Detect which cell encompasses the target text, then output its [X, Y] center coordinate. 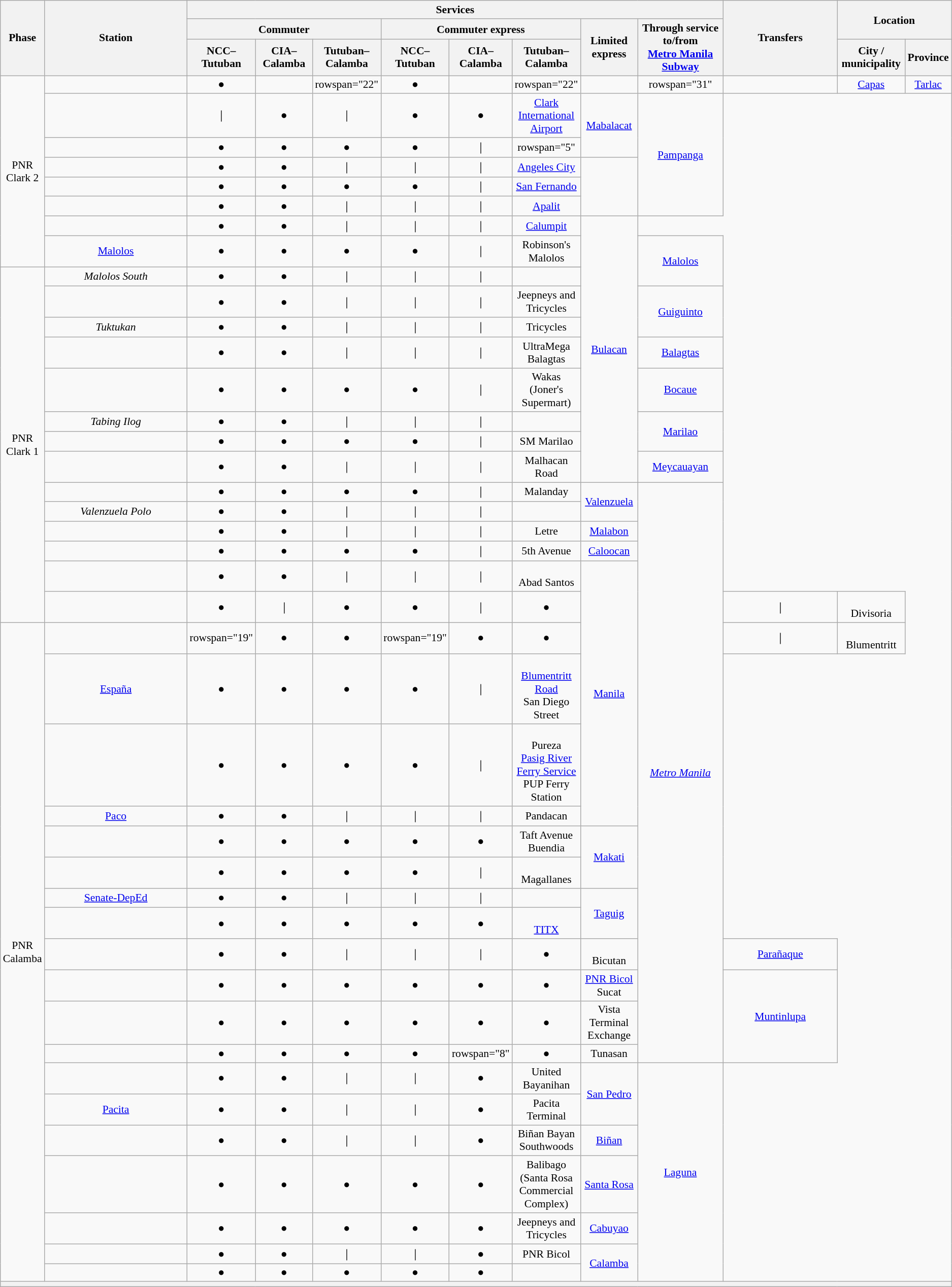
Pacita Terminal [546, 1110]
San Fernando [546, 187]
Meycauayan [680, 467]
SM Marilao [546, 442]
Guiguinto [680, 312]
San Pedro [609, 1094]
Wakas (Joner's Supermart) [546, 390]
Pandacan [546, 816]
Through service to/fromMetro Manila Subway [680, 47]
5th Avenue [546, 551]
Station [116, 38]
Taft Avenue Buendia [546, 842]
Cabuyao [609, 1229]
Makati [609, 857]
PNR Clark 1 [22, 445]
United Bayanihan [546, 1078]
Biñan [609, 1140]
Vista Terminal Exchange [609, 1022]
rowspan="8" [481, 1054]
Tabing Ilog [116, 422]
PNR Calamba [22, 952]
Malabon [609, 531]
Muntinlupa [780, 1016]
Valenzuela Polo [116, 512]
Province [928, 58]
rowspan="5" [546, 147]
Balagtas [680, 352]
Manila [609, 694]
Calumpit [546, 226]
PNR Clark 2 [22, 171]
Malanday [546, 492]
Transfers [780, 38]
Pacita [116, 1110]
Blumentritt Road San Diego Street [546, 689]
Limited express [609, 47]
Metro Manila [680, 773]
Biñan Bayan Southwoods [546, 1140]
Apalit [546, 206]
Tunasan [609, 1054]
Divisoria [871, 607]
rowspan="31" [680, 85]
Tuktukan [116, 327]
España [116, 689]
Taguig [609, 913]
Mabalacat [609, 126]
Pureza Pasig River Ferry Service PUP Ferry Station [546, 765]
Location [895, 20]
PNR Bicol Sucat [609, 985]
Calamba [609, 1263]
Tarlac [928, 85]
TITX [546, 923]
Bocaue [680, 390]
Santa Rosa [609, 1184]
Letre [546, 531]
Abad Santos [546, 576]
Services [455, 10]
Malolos South [116, 276]
Robinson's Malolos [546, 251]
Laguna [680, 1173]
Blumentritt [871, 639]
Bicutan [609, 954]
Phase [22, 38]
Clark International Airport [546, 116]
Angeles City [546, 168]
Commuter express [480, 29]
Balibago (Santa Rosa Commercial Complex) [546, 1184]
Valenzuela [609, 502]
Pampanga [680, 155]
Paco [116, 816]
Parañaque [780, 954]
Tricycles [546, 327]
PNR Bicol [546, 1254]
UltraMega Balagtas [546, 352]
Commuter [284, 29]
Senate-DepEd [116, 898]
Caloocan [609, 551]
City / municipality [871, 58]
Bulacan [609, 349]
Magallanes [546, 872]
Marilao [680, 432]
Malhacan Road [546, 467]
Capas [871, 85]
